Determine the [x, y] coordinate at the center of the cell enclosing the given text.  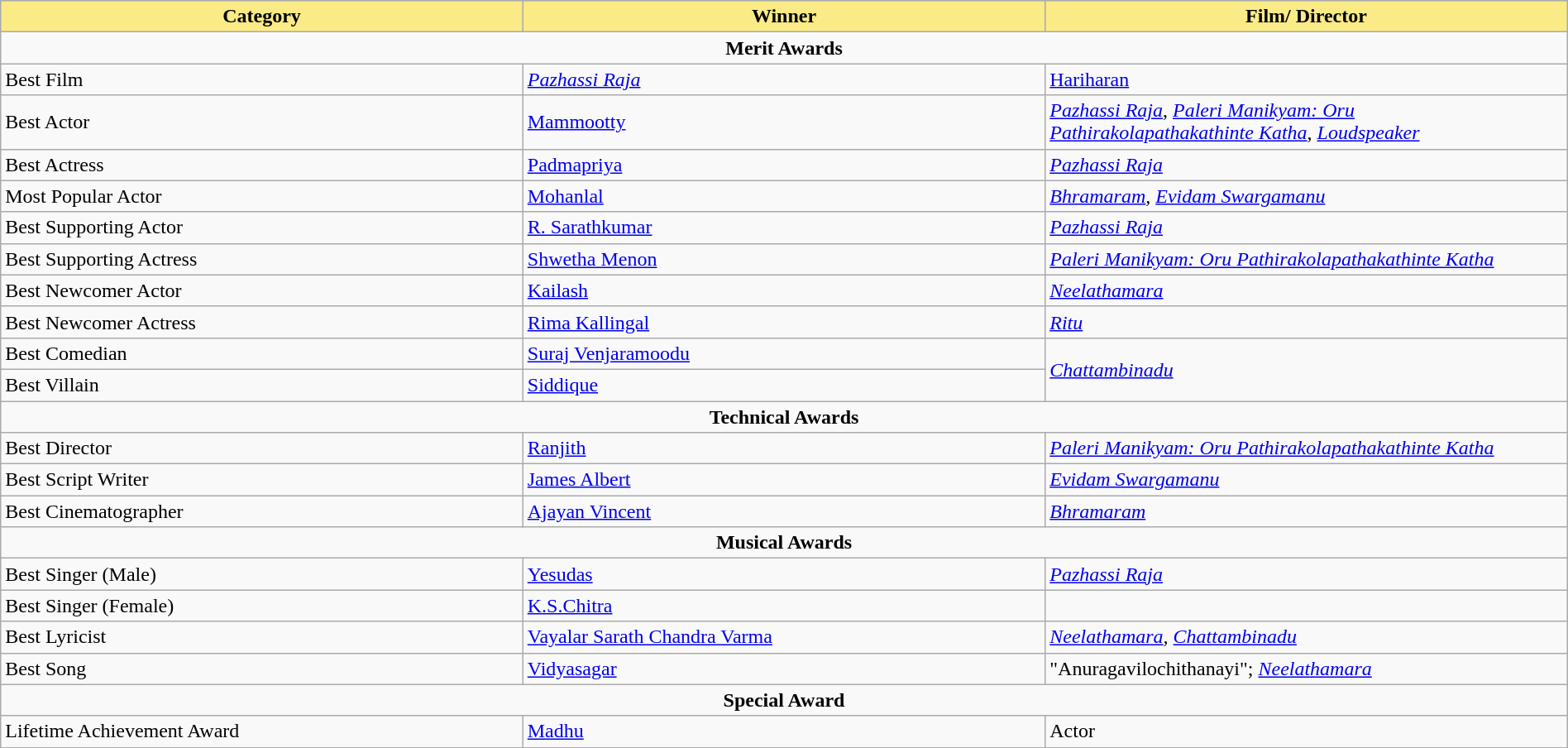
Yesudas [784, 574]
Actor [1307, 731]
Ritu [1307, 322]
Merit Awards [784, 48]
Rima Kallingal [784, 322]
Special Award [784, 700]
Neelathamara [1307, 290]
Pazhassi Raja, Paleri Manikyam: Oru Pathirakolapathakathinte Katha, Loudspeaker [1307, 122]
Best Lyricist [262, 637]
Suraj Venjaramoodu [784, 353]
Best Singer (Male) [262, 574]
Hariharan [1307, 79]
Category [262, 17]
R. Sarathkumar [784, 228]
Best Villain [262, 385]
Winner [784, 17]
Bhramaram [1307, 511]
Best Newcomer Actress [262, 322]
Padmapriya [784, 165]
Best Director [262, 448]
Best Actor [262, 122]
Lifetime Achievement Award [262, 731]
Best Actress [262, 165]
Best Song [262, 669]
Best Newcomer Actor [262, 290]
Best Cinematographer [262, 511]
Bhramaram, Evidam Swargamanu [1307, 196]
Madhu [784, 731]
Evidam Swargamanu [1307, 480]
Best Singer (Female) [262, 606]
Mammootty [784, 122]
James Albert [784, 480]
Best Film [262, 79]
K.S.Chitra [784, 606]
Best Supporting Actress [262, 259]
Shwetha Menon [784, 259]
Technical Awards [784, 416]
Siddique [784, 385]
"Anuragavilochithanayi"; Neelathamara [1307, 669]
Vidyasagar [784, 669]
Film/ Director [1307, 17]
Kailash [784, 290]
Ranjith [784, 448]
Best Supporting Actor [262, 228]
Mohanlal [784, 196]
Most Popular Actor [262, 196]
Vayalar Sarath Chandra Varma [784, 637]
Best Comedian [262, 353]
Best Script Writer [262, 480]
Chattambinadu [1307, 369]
Musical Awards [784, 543]
Ajayan Vincent [784, 511]
Neelathamara, Chattambinadu [1307, 637]
